Provide the [X, Y] coordinate of the cell's center where the given text is located.  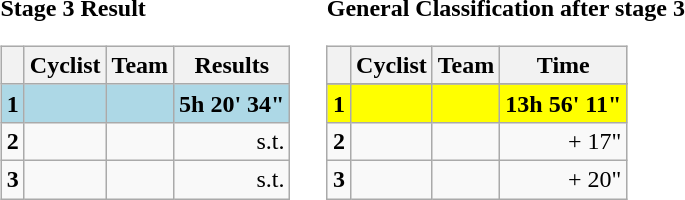
+ 17" [564, 141]
Time [564, 65]
+ 20" [564, 179]
5h 20' 34" [232, 103]
Results [232, 65]
13h 56' 11" [564, 103]
